Output the [x, y] coordinate of the center of the cell containing the given text.  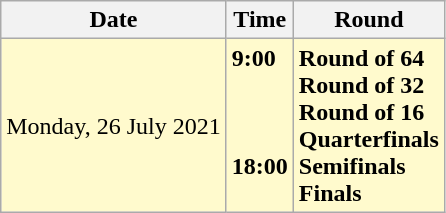
Round of 64Round of 32Round of 16QuarterfinalsSemifinalsFinals [368, 126]
Round [368, 20]
Time [260, 20]
Monday, 26 July 2021 [114, 126]
Date [114, 20]
9:00 18:00 [260, 126]
